Pinpoint the cell where the given text exists, returning its (x, y) midpoint coordinate. 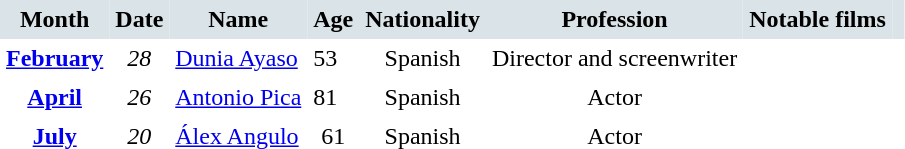
Director and screenwriter (614, 58)
81 (333, 98)
Notable films (818, 20)
Antonio Pica (238, 98)
26 (139, 98)
February (54, 58)
Nationality (422, 20)
Age (333, 20)
Profession (614, 20)
Name (238, 20)
Month (54, 20)
53 (333, 58)
28 (139, 58)
Date (139, 20)
April (54, 98)
Actor (614, 98)
Dunia Ayaso (238, 58)
